Output the (X, Y) coordinate of the center of the cell containing the given text.  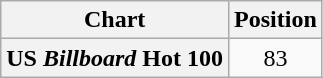
Chart (115, 20)
83 (276, 58)
Position (276, 20)
US Billboard Hot 100 (115, 58)
